Find where the given text appears and provide that cell's center as [x, y] coordinate. 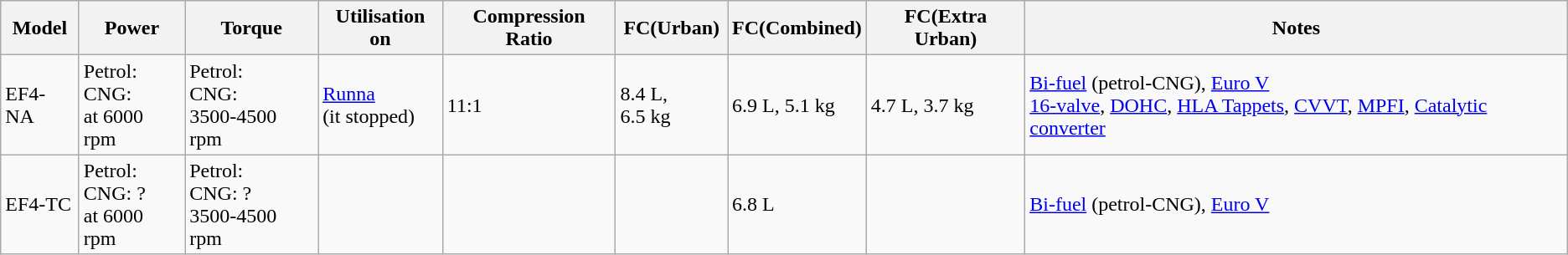
8.4 L, 6.5 kg [672, 105]
11:1 [529, 105]
Bi-fuel (petrol-CNG), Euro V [1297, 204]
Petrol: CNG: ? 3500-4500 rpm [251, 204]
FC(Extra Urban) [945, 28]
Power [132, 28]
4.7 L, 3.7 kg [945, 105]
Petrol: CNG: ?at 6000 rpm [132, 204]
FC(Urban) [672, 28]
FC(Combined) [797, 28]
Bi-fuel (petrol-CNG), Euro V16-valve, DOHC, HLA Tappets, CVVT, MPFI, Catalytic converter [1297, 105]
Petrol: CNG: at 6000 rpm [132, 105]
Compression Ratio [529, 28]
6.9 L, 5.1 kg [797, 105]
Utilisation on [380, 28]
EF4-NA [40, 105]
Petrol: CNG: 3500-4500 rpm [251, 105]
Model [40, 28]
Notes [1297, 28]
6.8 L [797, 204]
EF4-TC [40, 204]
Torque [251, 28]
Runna(it stopped) [380, 105]
